From the cell containing the given text, extract its center point as [x, y] coordinate. 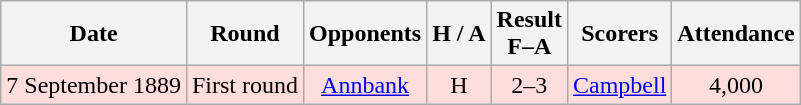
ResultF–A [529, 34]
Date [94, 34]
Attendance [736, 34]
Scorers [619, 34]
Annbank [366, 85]
First round [244, 85]
H / A [459, 34]
2–3 [529, 85]
Round [244, 34]
H [459, 85]
7 September 1889 [94, 85]
Campbell [619, 85]
4,000 [736, 85]
Opponents [366, 34]
